For the text-containing cell, return its midpoint in [X, Y] coordinate format. 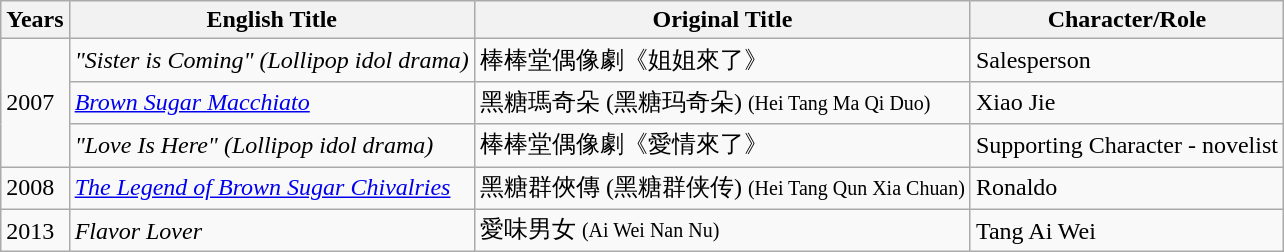
2008 [35, 188]
愛味男女 (Ai Wei Nan Nu) [722, 230]
Xiao Jie [1126, 102]
Character/Role [1126, 20]
棒棒堂偶像劇《姐姐來了》 [722, 60]
Tang Ai Wei [1126, 230]
Years [35, 20]
Supporting Character - novelist [1126, 146]
Brown Sugar Macchiato [272, 102]
"Sister is Coming" (Lollipop idol drama) [272, 60]
Ronaldo [1126, 188]
English Title [272, 20]
Salesperson [1126, 60]
2013 [35, 230]
黑糖瑪奇朵 (黑糖玛奇朵) (Hei Tang Ma Qi Duo) [722, 102]
Flavor Lover [272, 230]
The Legend of Brown Sugar Chivalries [272, 188]
棒棒堂偶像劇《愛情來了》 [722, 146]
黑糖群俠傳 (黑糖群侠传) (Hei Tang Qun Xia Chuan) [722, 188]
2007 [35, 103]
"Love Is Here" (Lollipop idol drama) [272, 146]
Original Title [722, 20]
